From the cell containing the given text, extract its center point as [X, Y] coordinate. 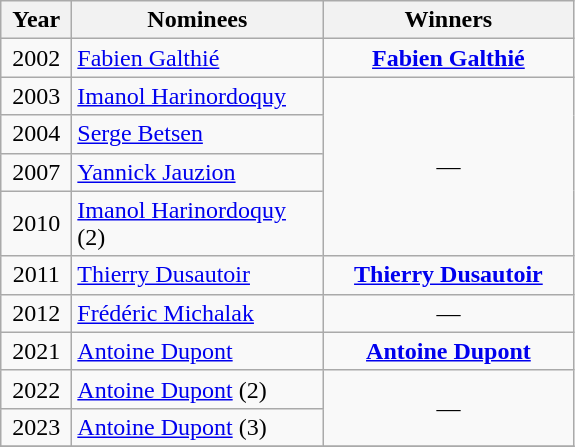
Winners [448, 20]
2023 [36, 427]
2010 [36, 224]
2011 [36, 275]
Frédéric Michalak [198, 313]
Antoine Dupont (3) [198, 427]
Antoine Dupont (2) [198, 389]
2002 [36, 58]
2012 [36, 313]
Imanol Harinordoquy (2) [198, 224]
2004 [36, 134]
Year [36, 20]
Nominees [198, 20]
2021 [36, 351]
Serge Betsen [198, 134]
Yannick Jauzion [198, 172]
2007 [36, 172]
2003 [36, 96]
2022 [36, 389]
Imanol Harinordoquy [198, 96]
